From the cell containing the given text, extract its center point as [X, Y] coordinate. 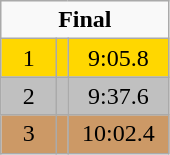
1 [29, 58]
9:05.8 [118, 58]
9:37.6 [118, 96]
10:02.4 [118, 134]
2 [29, 96]
3 [29, 134]
Final [85, 20]
